Return the [X, Y] coordinate for the center point of the cell that contains the specified text.  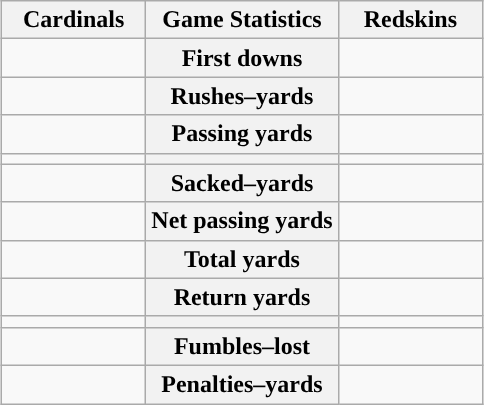
Cardinals [73, 20]
First downs [242, 58]
Redskins [410, 20]
Fumbles–lost [242, 346]
Total yards [242, 259]
Passing yards [242, 134]
Sacked–yards [242, 183]
Return yards [242, 297]
Penalties–yards [242, 384]
Net passing yards [242, 221]
Rushes–yards [242, 96]
Game Statistics [242, 20]
